Scan for the cell matching the given text and deliver its (x, y) coordinate at center. 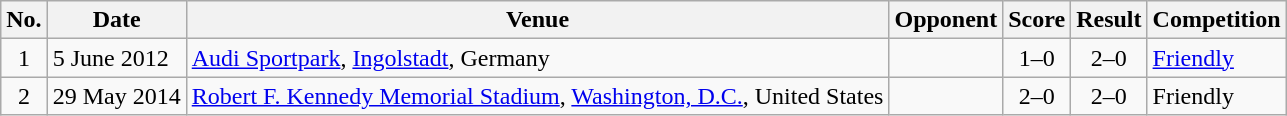
Opponent (946, 20)
29 May 2014 (116, 96)
Date (116, 20)
1–0 (1037, 58)
Robert F. Kennedy Memorial Stadium, Washington, D.C., United States (538, 96)
1 (24, 58)
Competition (1216, 20)
5 June 2012 (116, 58)
Result (1109, 20)
2 (24, 96)
Audi Sportpark, Ingolstadt, Germany (538, 58)
No. (24, 20)
Score (1037, 20)
Venue (538, 20)
